For the text-containing cell, return its midpoint in (x, y) coordinate format. 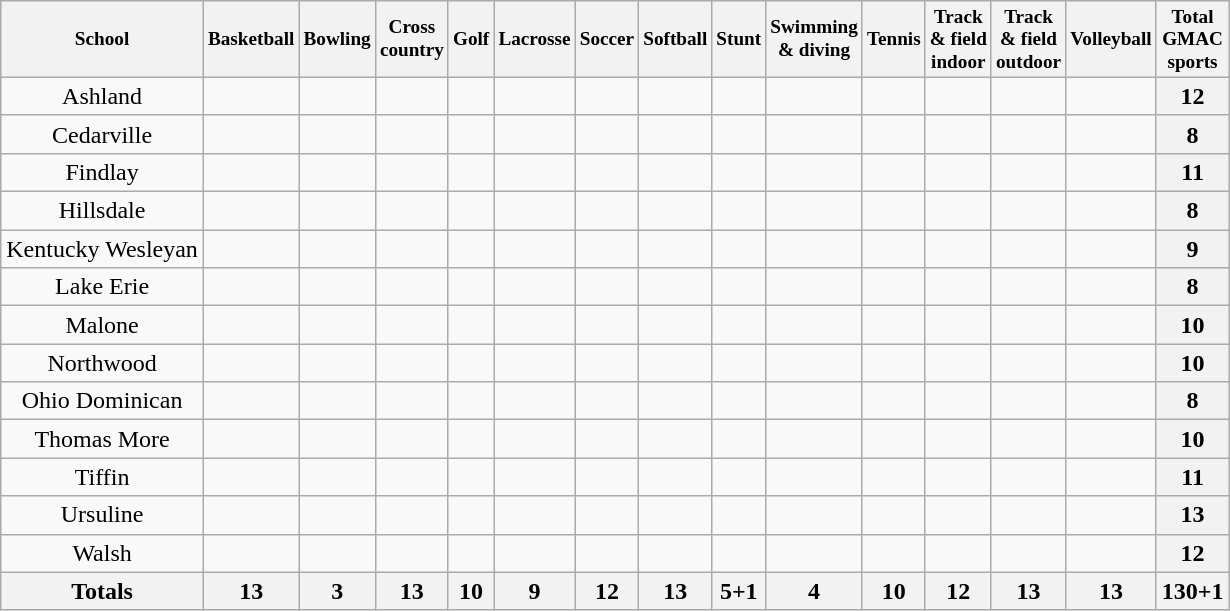
Golf (470, 40)
Malone (102, 325)
Cedarville (102, 134)
Findlay (102, 173)
Thomas More (102, 439)
Kentucky Wesleyan (102, 249)
Tiffin (102, 477)
3 (337, 591)
Lacrosse (534, 40)
School (102, 40)
Ashland (102, 96)
Ohio Dominican (102, 401)
Walsh (102, 553)
Stunt (739, 40)
4 (814, 591)
Soccer (607, 40)
TotalGMACsports (1192, 40)
Lake Erie (102, 287)
Bowling (337, 40)
Totals (102, 591)
Ursuline (102, 515)
Track& fieldindoor (958, 40)
Hillsdale (102, 211)
Northwood (102, 363)
Track& fieldoutdoor (1028, 40)
Crosscountry (412, 40)
Softball (676, 40)
130+1 (1192, 591)
Swimming& diving (814, 40)
Volleyball (1112, 40)
Basketball (251, 40)
Tennis (894, 40)
5+1 (739, 591)
